Pinpoint the cell where the given text exists, returning its (x, y) midpoint coordinate. 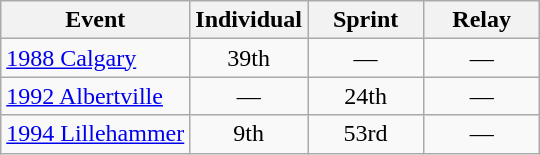
39th (249, 58)
Sprint (366, 20)
Event (96, 20)
1994 Lillehammer (96, 134)
9th (249, 134)
Relay (482, 20)
1992 Albertville (96, 96)
Individual (249, 20)
1988 Calgary (96, 58)
24th (366, 96)
53rd (366, 134)
